Search for the cell housing the specified text and yield its (x, y) center coordinate. 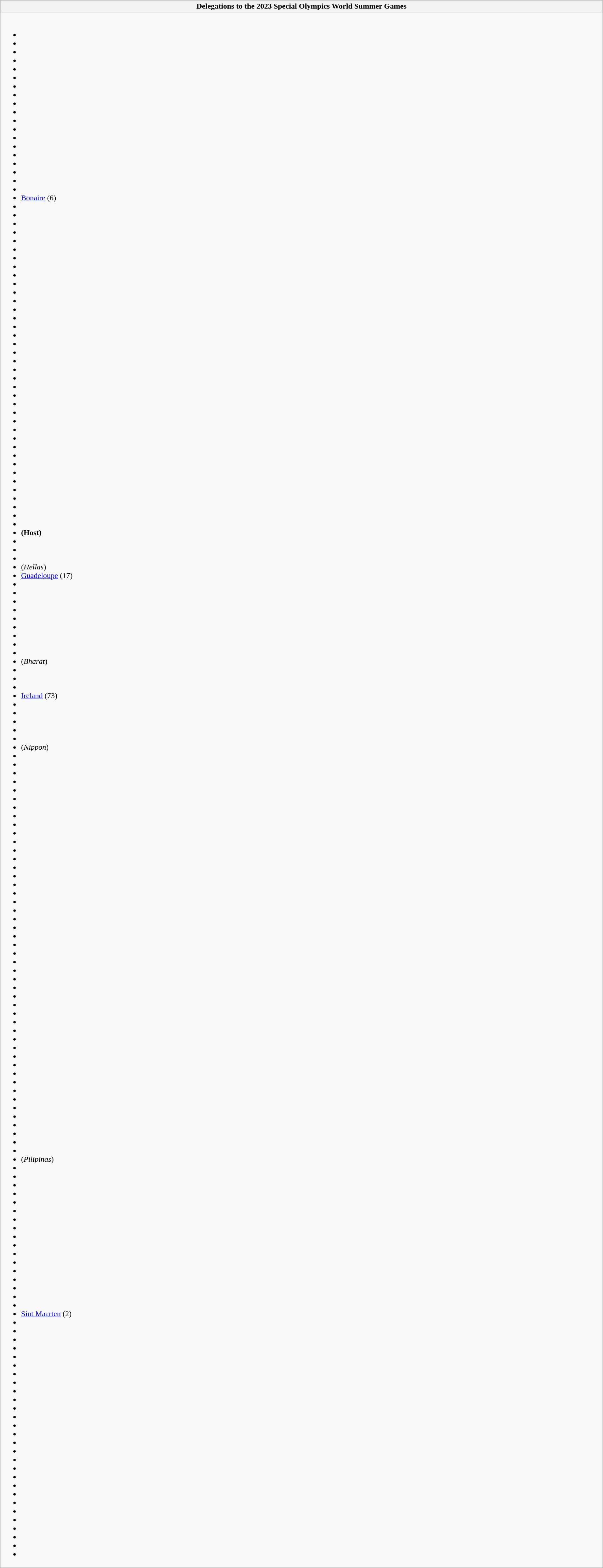
Delegations to the 2023 Special Olympics World Summer Games (301, 6)
Bonaire (6) (Host) (Hellas) Guadeloupe (17) (Bharat)Ireland (73) (Nippon) (Pilipinas) Sint Maarten (2) (301, 790)
